Scan for the cell matching the given text and deliver its (X, Y) coordinate at center. 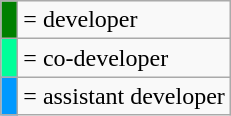
= co-developer (124, 58)
= assistant developer (124, 96)
= developer (124, 20)
